Return the [x, y] coordinate for the center point of the cell that contains the specified text.  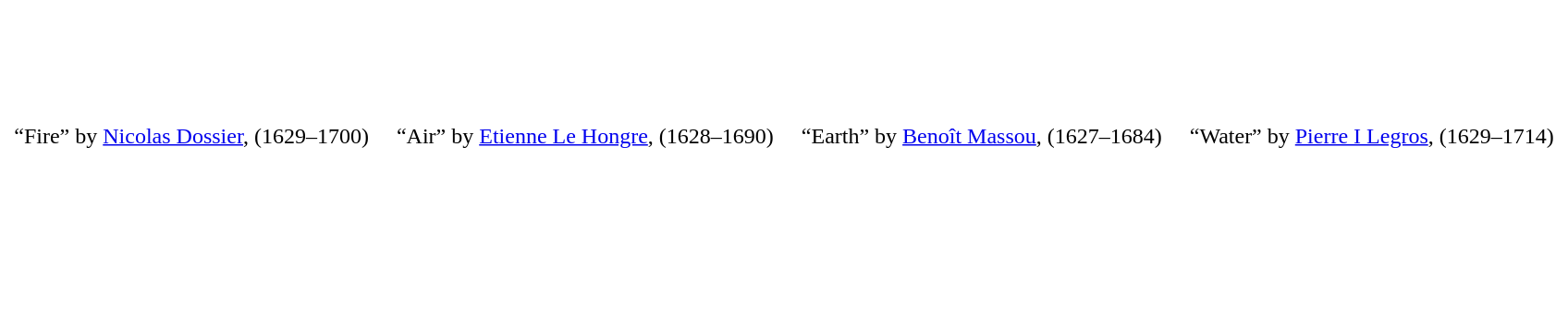
“Water” by Pierre I Legros, (1629–1714) [1372, 215]
“Air” by Etienne Le Hongre, (1628–1690) [585, 215]
“Earth” by Benoît Massou, (1627–1684) [982, 215]
“Fire” by Nicolas Dossier, (1629–1700) [191, 215]
